Return (X, Y) of the center of cell containing provided text 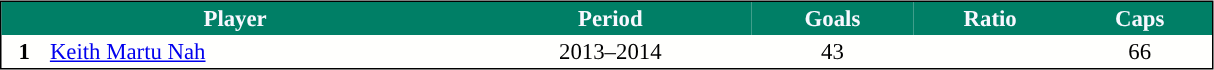
Ratio (990, 18)
43 (832, 52)
Keith Martu Nah (258, 52)
Caps (1140, 18)
Period (610, 18)
Goals (832, 18)
66 (1140, 52)
Player (236, 18)
1 (24, 52)
2013–2014 (610, 52)
